Locate the cell with the specified text and output its [X, Y] center coordinate. 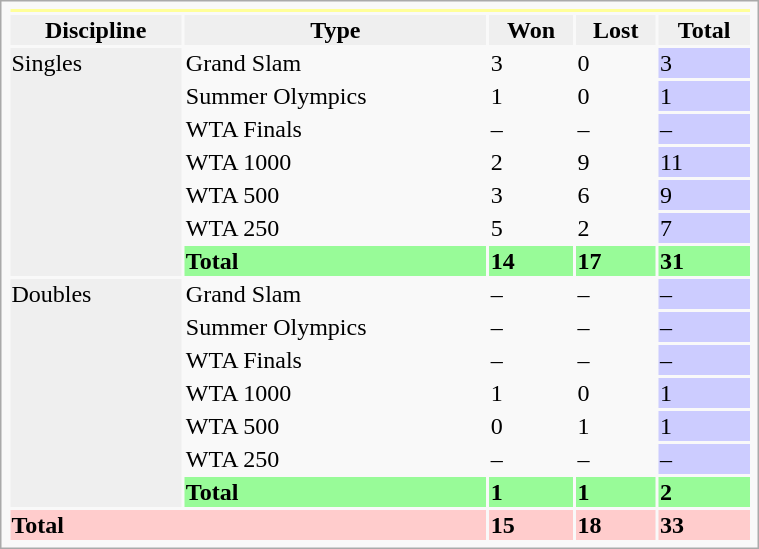
Singles [96, 162]
18 [616, 525]
Type [335, 30]
33 [704, 525]
5 [531, 228]
15 [531, 525]
Discipline [96, 30]
Lost [616, 30]
Doubles [96, 393]
7 [704, 228]
17 [616, 261]
14 [531, 261]
11 [704, 162]
31 [704, 261]
Won [531, 30]
6 [616, 195]
